Return the [x, y] coordinate for the center point of the cell that contains the specified text.  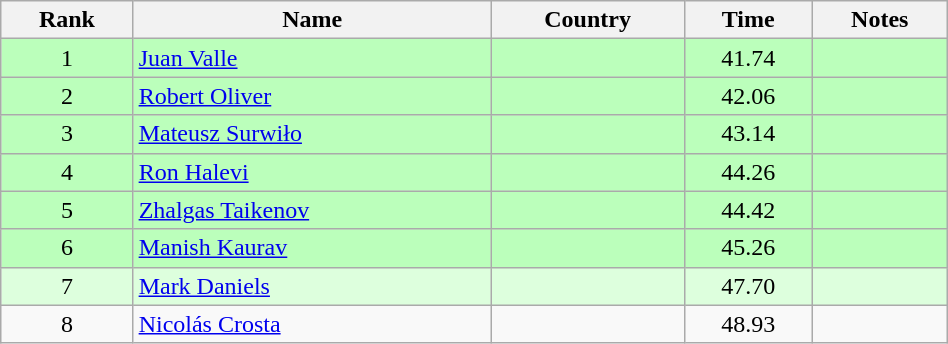
43.14 [748, 134]
Country [588, 20]
41.74 [748, 58]
48.93 [748, 324]
44.26 [748, 172]
4 [67, 172]
Manish Kaurav [312, 248]
47.70 [748, 286]
Name [312, 20]
Time [748, 20]
1 [67, 58]
Robert Oliver [312, 96]
7 [67, 286]
6 [67, 248]
Mateusz Surwiło [312, 134]
Nicolás Crosta [312, 324]
5 [67, 210]
8 [67, 324]
45.26 [748, 248]
Rank [67, 20]
Ron Halevi [312, 172]
44.42 [748, 210]
Mark Daniels [312, 286]
Notes [880, 20]
2 [67, 96]
3 [67, 134]
Zhalgas Taikenov [312, 210]
42.06 [748, 96]
Juan Valle [312, 58]
